From the cell containing the given text, extract its center point as [x, y] coordinate. 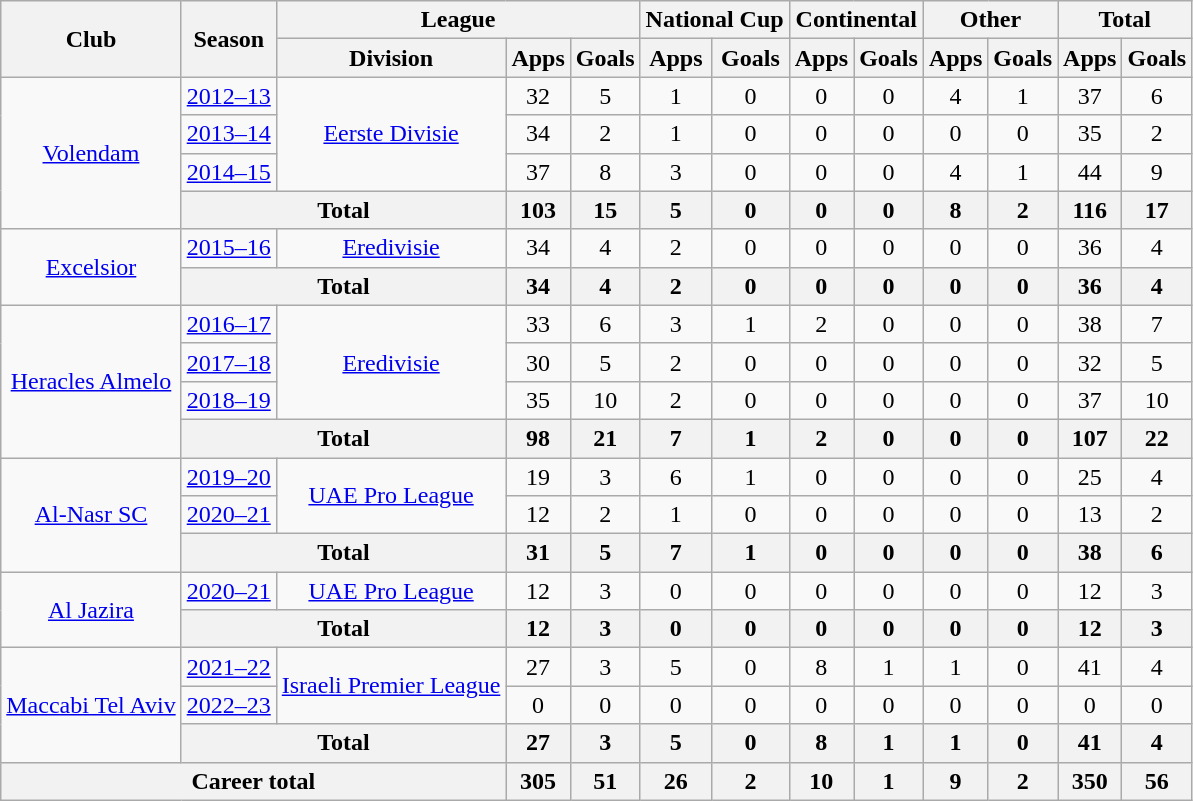
National Cup [714, 20]
44 [1090, 172]
Maccabi Tel Aviv [91, 705]
2012–13 [228, 96]
33 [538, 324]
2021–22 [228, 667]
98 [538, 438]
2014–15 [228, 172]
Other [990, 20]
22 [1157, 438]
Al Jazira [91, 610]
13 [1090, 515]
Al-Nasr SC [91, 515]
2019–20 [228, 477]
2018–19 [228, 400]
116 [1090, 210]
Eerste Divisie [391, 134]
25 [1090, 477]
15 [605, 210]
Excelsior [91, 267]
30 [538, 362]
107 [1090, 438]
19 [538, 477]
305 [538, 781]
2017–18 [228, 362]
Continental [856, 20]
2015–16 [228, 248]
Season [228, 39]
56 [1157, 781]
26 [676, 781]
Club [91, 39]
Career total [254, 781]
17 [1157, 210]
350 [1090, 781]
Israeli Premier League [391, 686]
31 [538, 553]
League [458, 20]
51 [605, 781]
2016–17 [228, 324]
2013–14 [228, 134]
2022–23 [228, 705]
103 [538, 210]
Division [391, 58]
21 [605, 438]
Volendam [91, 153]
Heracles Almelo [91, 381]
